Return [x, y] of the center of cell containing provided text 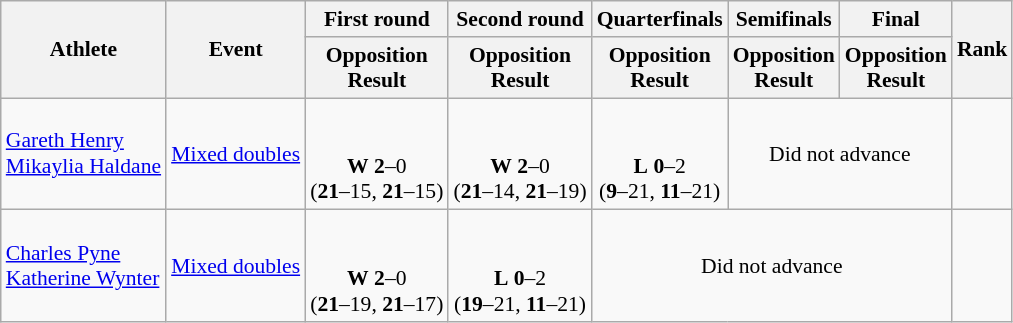
Final [896, 19]
Semifinals [784, 19]
Charles PyneKatherine Wynter [84, 266]
W 2–0(21–15, 21–15) [376, 154]
W 2–0(21–14, 21–19) [520, 154]
L 0–2(19–21, 11–21) [520, 266]
Quarterfinals [660, 19]
Athlete [84, 50]
Event [236, 50]
First round [376, 19]
L 0–2(9–21, 11–21) [660, 154]
W 2–0(21–19, 21–17) [376, 266]
Gareth HenryMikaylia Haldane [84, 154]
Rank [982, 50]
Second round [520, 19]
